Provide the [x, y] coordinate of the cell's center where the given text is located.  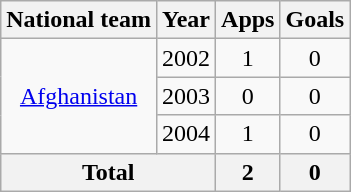
Goals [315, 20]
National team [79, 20]
2003 [186, 96]
Total [108, 172]
Year [186, 20]
Apps [248, 20]
Afghanistan [79, 96]
2 [248, 172]
2004 [186, 134]
2002 [186, 58]
